Find where the given text appears and provide that cell's center as (X, Y) coordinate. 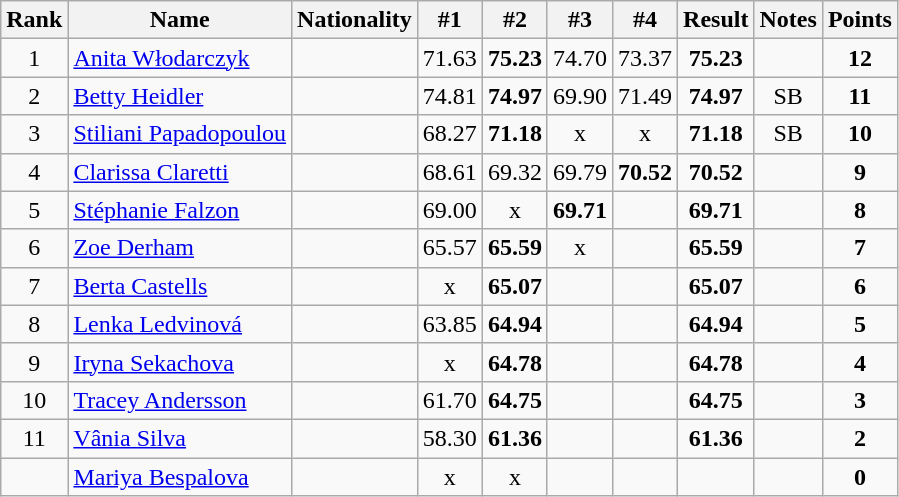
71.49 (646, 96)
69.90 (580, 96)
73.37 (646, 58)
Result (716, 20)
12 (860, 58)
61.70 (450, 400)
71.63 (450, 58)
Nationality (355, 20)
1 (34, 58)
#4 (646, 20)
Lenka Ledvinová (180, 324)
69.79 (580, 172)
68.27 (450, 134)
Anita Włodarczyk (180, 58)
Stiliani Papadopoulou (180, 134)
Tracey Andersson (180, 400)
Berta Castells (180, 286)
#1 (450, 20)
69.32 (514, 172)
Stéphanie Falzon (180, 210)
69.00 (450, 210)
74.70 (580, 58)
#3 (580, 20)
Points (860, 20)
Rank (34, 20)
Mariya Bespalova (180, 477)
Name (180, 20)
Notes (788, 20)
63.85 (450, 324)
#2 (514, 20)
Clarissa Claretti (180, 172)
Zoe Derham (180, 248)
58.30 (450, 438)
65.57 (450, 248)
68.61 (450, 172)
Vânia Silva (180, 438)
74.81 (450, 96)
Iryna Sekachova (180, 362)
Betty Heidler (180, 96)
0 (860, 477)
